Search for the cell housing the specified text and yield its (X, Y) center coordinate. 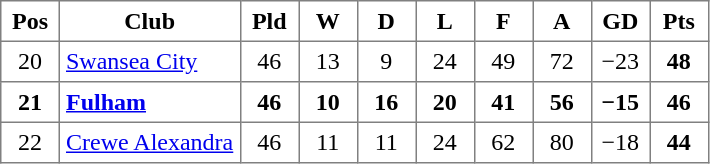
13 (328, 61)
44 (679, 142)
Crewe Alexandra (150, 142)
Pts (679, 21)
−23 (620, 61)
D (386, 21)
16 (386, 102)
72 (562, 61)
−18 (620, 142)
10 (328, 102)
W (328, 21)
Swansea City (150, 61)
22 (30, 142)
49 (503, 61)
48 (679, 61)
Club (150, 21)
Pos (30, 21)
−15 (620, 102)
F (503, 21)
56 (562, 102)
21 (30, 102)
62 (503, 142)
41 (503, 102)
Pld (269, 21)
A (562, 21)
9 (386, 61)
L (445, 21)
Fulham (150, 102)
80 (562, 142)
GD (620, 21)
